For the text-containing cell, return its midpoint in (x, y) coordinate format. 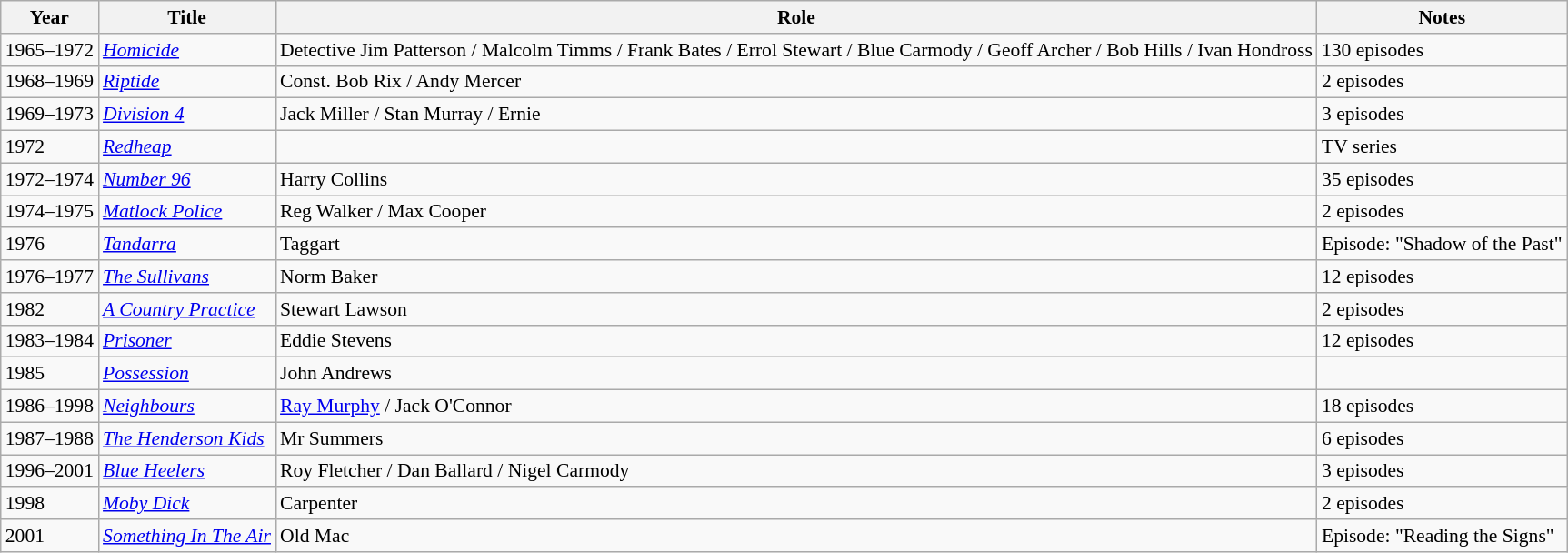
Moby Dick (187, 504)
1965–1972 (49, 50)
Stewart Lawson (796, 309)
Carpenter (796, 504)
John Andrews (796, 374)
Mr Summers (796, 438)
Reg Walker / Max Cooper (796, 212)
Taggart (796, 245)
Something In The Air (187, 536)
1968–1969 (49, 82)
Division 4 (187, 115)
Redheap (187, 147)
1972 (49, 147)
1969–1973 (49, 115)
6 episodes (1442, 438)
1976 (49, 245)
1983–1984 (49, 341)
Jack Miller / Stan Murray / Ernie (796, 115)
The Henderson Kids (187, 438)
Role (796, 17)
Possession (187, 374)
Title (187, 17)
1998 (49, 504)
Number 96 (187, 179)
Old Mac (796, 536)
1982 (49, 309)
1985 (49, 374)
Detective Jim Patterson / Malcolm Timms / Frank Bates / Errol Stewart / Blue Carmody / Geoff Archer / Bob Hills / Ivan Hondross (796, 50)
130 episodes (1442, 50)
1976–1977 (49, 276)
The Sullivans (187, 276)
TV series (1442, 147)
35 episodes (1442, 179)
Norm Baker (796, 276)
Harry Collins (796, 179)
Ray Murphy / Jack O'Connor (796, 407)
Roy Fletcher / Dan Ballard / Nigel Carmody (796, 471)
Year (49, 17)
Episode: "Reading the Signs" (1442, 536)
1996–2001 (49, 471)
Blue Heelers (187, 471)
Neighbours (187, 407)
A Country Practice (187, 309)
1987–1988 (49, 438)
Matlock Police (187, 212)
Homicide (187, 50)
1972–1974 (49, 179)
Prisoner (187, 341)
2001 (49, 536)
Riptide (187, 82)
1986–1998 (49, 407)
Episode: "Shadow of the Past" (1442, 245)
Notes (1442, 17)
Const. Bob Rix / Andy Mercer (796, 82)
18 episodes (1442, 407)
Tandarra (187, 245)
1974–1975 (49, 212)
Eddie Stevens (796, 341)
